Provide the [X, Y] coordinate of the cell's center where the given text is located.  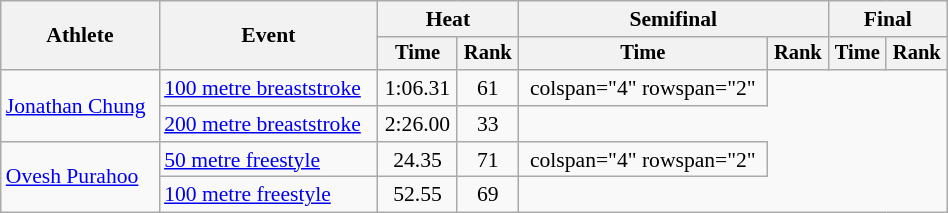
61 [488, 88]
100 metre freestyle [268, 195]
Jonathan Chung [80, 106]
24.35 [418, 160]
Heat [448, 19]
200 metre breaststroke [268, 124]
Ovesh Purahoo [80, 178]
50 metre freestyle [268, 160]
Semifinal [673, 19]
69 [488, 195]
100 metre breaststroke [268, 88]
Final [888, 19]
Event [268, 36]
1:06.31 [418, 88]
Athlete [80, 36]
52.55 [418, 195]
33 [488, 124]
2:26.00 [418, 124]
71 [488, 160]
